Return the [X, Y] coordinate for the center point of the cell that contains the specified text.  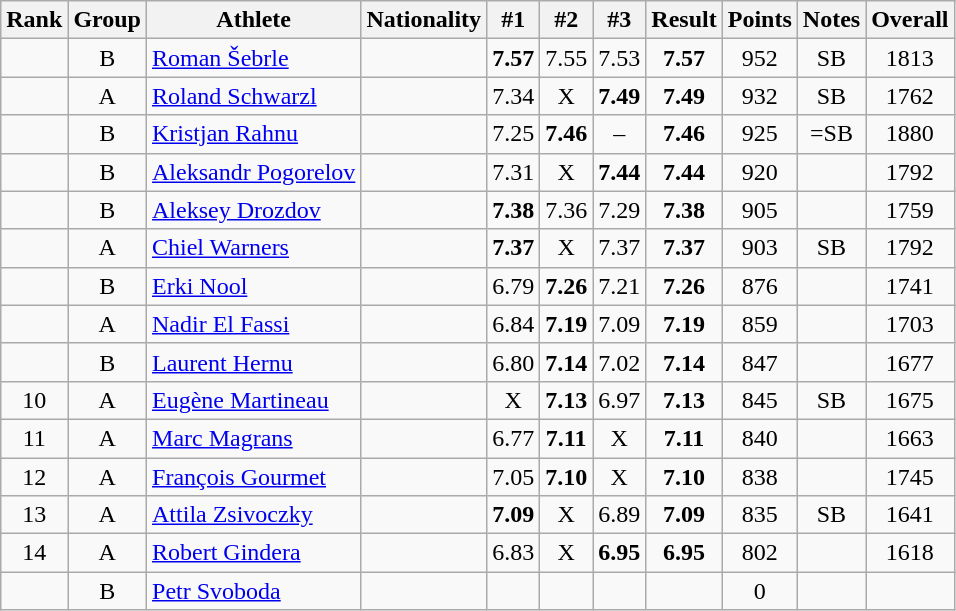
1880 [910, 134]
6.79 [514, 286]
11 [34, 438]
7.55 [566, 58]
845 [760, 400]
1703 [910, 324]
Overall [910, 20]
13 [34, 515]
920 [760, 172]
10 [34, 400]
802 [760, 553]
Rank [34, 20]
Aleksey Drozdov [254, 210]
Erki Nool [254, 286]
#3 [620, 20]
1641 [910, 515]
1675 [910, 400]
12 [34, 477]
1618 [910, 553]
859 [760, 324]
6.84 [514, 324]
– [620, 134]
838 [760, 477]
7.02 [620, 362]
Nationality [424, 20]
7.21 [620, 286]
1663 [910, 438]
Athlete [254, 20]
7.31 [514, 172]
Result [684, 20]
905 [760, 210]
François Gourmet [254, 477]
1762 [910, 96]
6.77 [514, 438]
Nadir El Fassi [254, 324]
6.80 [514, 362]
840 [760, 438]
Points [760, 20]
7.34 [514, 96]
7.29 [620, 210]
Kristjan Rahnu [254, 134]
Robert Gindera [254, 553]
Petr Svoboda [254, 591]
Laurent Hernu [254, 362]
Marc Magrans [254, 438]
#2 [566, 20]
7.36 [566, 210]
932 [760, 96]
952 [760, 58]
=SB [831, 134]
1759 [910, 210]
6.97 [620, 400]
Roland Schwarzl [254, 96]
1745 [910, 477]
7.05 [514, 477]
903 [760, 248]
Notes [831, 20]
Roman Šebrle [254, 58]
Attila Zsivoczky [254, 515]
847 [760, 362]
Group [108, 20]
6.83 [514, 553]
925 [760, 134]
835 [760, 515]
6.89 [620, 515]
1741 [910, 286]
1813 [910, 58]
Chiel Warners [254, 248]
7.25 [514, 134]
0 [760, 591]
1677 [910, 362]
#1 [514, 20]
Aleksandr Pogorelov [254, 172]
876 [760, 286]
7.53 [620, 58]
Eugène Martineau [254, 400]
14 [34, 553]
